Identify which cell holds the provided text, then report its [x, y] central coordinate. 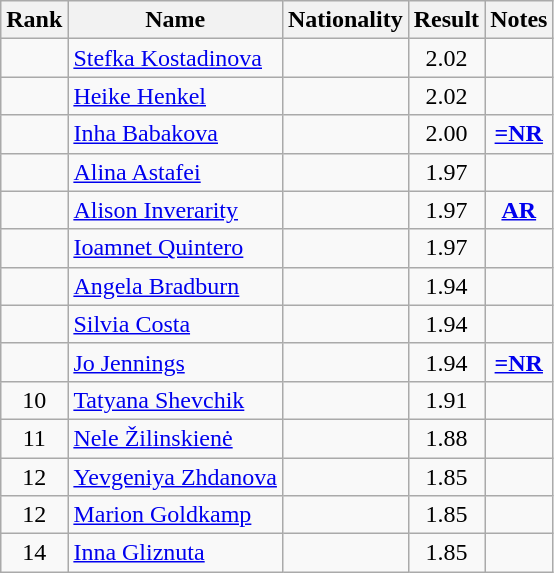
14 [34, 553]
Ioamnet Quintero [176, 248]
Rank [34, 20]
Nele Žilinskienė [176, 438]
Result [446, 20]
1.91 [446, 400]
Marion Goldkamp [176, 515]
Stefka Kostadinova [176, 58]
11 [34, 438]
1.88 [446, 438]
AR [519, 210]
Inha Babakova [176, 134]
Alina Astafei [176, 172]
Notes [519, 20]
Jo Jennings [176, 362]
2.00 [446, 134]
Tatyana Shevchik [176, 400]
Nationality [345, 20]
10 [34, 400]
Alison Inverarity [176, 210]
Name [176, 20]
Heike Henkel [176, 96]
Silvia Costa [176, 324]
Yevgeniya Zhdanova [176, 477]
Angela Bradburn [176, 286]
Inna Gliznuta [176, 553]
